Provide the [X, Y] coordinate of the cell's center where the given text is located.  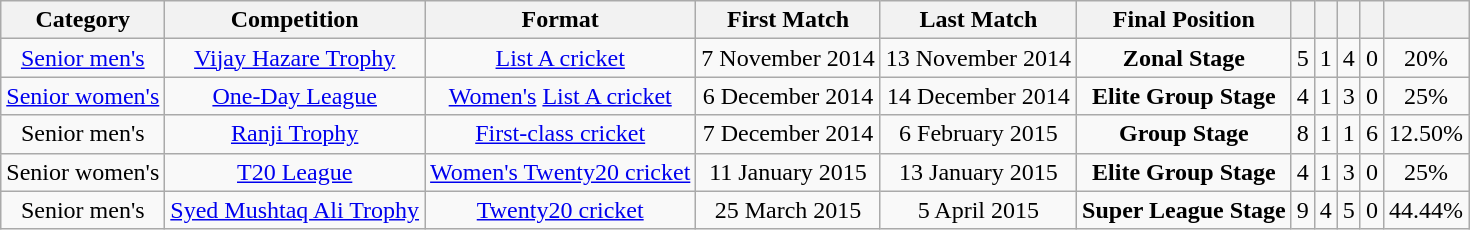
6 [1372, 134]
14 December 2014 [978, 96]
Super League Stage [1184, 210]
Last Match [978, 20]
11 January 2015 [788, 172]
Group Stage [1184, 134]
List A cricket [560, 58]
One-Day League [295, 96]
13 January 2015 [978, 172]
6 February 2015 [978, 134]
12.50% [1426, 134]
13 November 2014 [978, 58]
Women's Twenty20 cricket [560, 172]
9 [1302, 210]
Competition [295, 20]
7 December 2014 [788, 134]
Ranji Trophy [295, 134]
Final Position [1184, 20]
Category [83, 20]
8 [1302, 134]
First-class cricket [560, 134]
25 March 2015 [788, 210]
Zonal Stage [1184, 58]
6 December 2014 [788, 96]
Format [560, 20]
44.44% [1426, 210]
7 November 2014 [788, 58]
Twenty20 cricket [560, 210]
Syed Mushtaq Ali Trophy [295, 210]
T20 League [295, 172]
20% [1426, 58]
Vijay Hazare Trophy [295, 58]
First Match [788, 20]
5 April 2015 [978, 210]
Women's List A cricket [560, 96]
